Return [X, Y] of the center of cell containing provided text 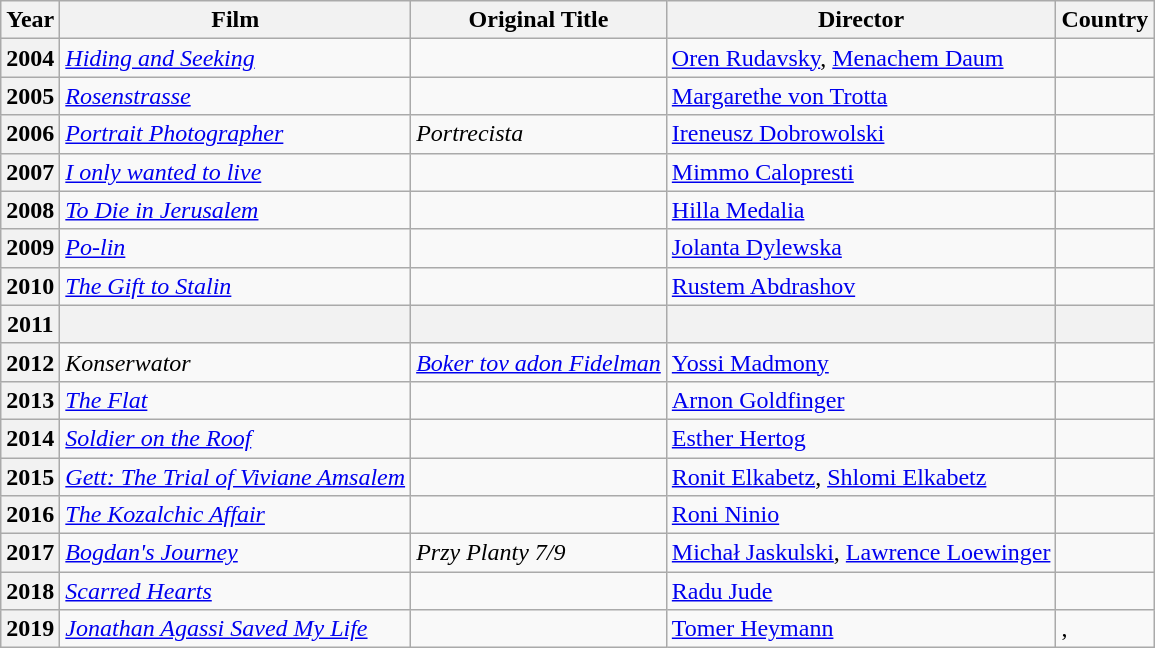
2016 [30, 515]
Portrait Photographer [236, 134]
Bogdan's Journey [236, 553]
Soldier on the Roof [236, 438]
Original Title [539, 20]
Rustem Abdrashov [861, 286]
2017 [30, 553]
2019 [30, 629]
2014 [30, 438]
To Die in Jerusalem [236, 210]
Mimmo Calopresti [861, 172]
2015 [30, 477]
2004 [30, 58]
The Flat [236, 400]
2007 [30, 172]
Konserwator [236, 362]
Yossi Madmony [861, 362]
I only wanted to live [236, 172]
Gett: The Trial of Viviane Amsalem [236, 477]
Tomer Heymann [861, 629]
Year [30, 20]
Country [1105, 20]
2006 [30, 134]
Przy Planty 7/9 [539, 553]
, [1105, 629]
Margarethe von Trotta [861, 96]
Jonathan Agassi Saved My Life [236, 629]
The Kozalchic Affair [236, 515]
Portrecista [539, 134]
Radu Jude [861, 591]
Scarred Hearts [236, 591]
Oren Rudavsky, Menachem Daum [861, 58]
Arnon Goldfinger [861, 400]
2005 [30, 96]
Director [861, 20]
Po-lin [236, 248]
Boker tov adon Fidelman [539, 362]
Roni Ninio [861, 515]
Ronit Elkabetz, Shlomi Elkabetz [861, 477]
2012 [30, 362]
Ireneusz Dobrowolski [861, 134]
Hilla Medalia [861, 210]
Esther Hertog [861, 438]
2018 [30, 591]
Film [236, 20]
2013 [30, 400]
2010 [30, 286]
Rosenstrasse [236, 96]
The Gift to Stalin [236, 286]
Michał Jaskulski, Lawrence Loewinger [861, 553]
2009 [30, 248]
2011 [30, 324]
Hiding and Seeking [236, 58]
2008 [30, 210]
Jolanta Dylewska [861, 248]
